Detect which cell encompasses the target text, then output its (x, y) center coordinate. 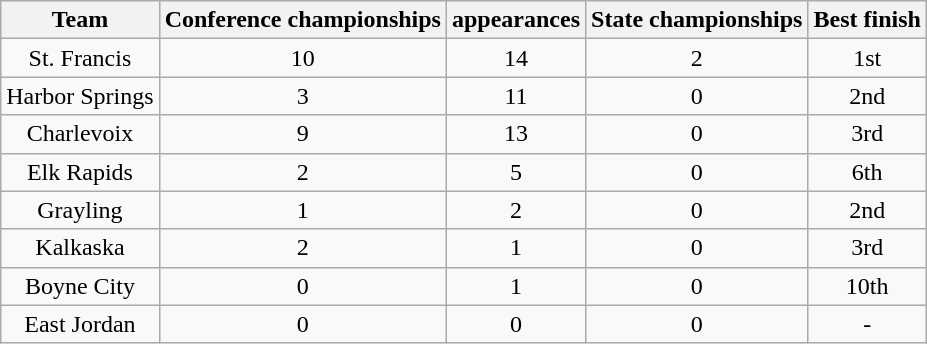
3 (302, 96)
1st (867, 58)
appearances (516, 20)
Harbor Springs (80, 96)
Grayling (80, 210)
10th (867, 286)
Elk Rapids (80, 172)
10 (302, 58)
9 (302, 134)
State championships (697, 20)
11 (516, 96)
14 (516, 58)
5 (516, 172)
- (867, 324)
Boyne City (80, 286)
Kalkaska (80, 248)
Best finish (867, 20)
6th (867, 172)
13 (516, 134)
St. Francis (80, 58)
Conference championships (302, 20)
East Jordan (80, 324)
Charlevoix (80, 134)
Team (80, 20)
